Output the (x, y) coordinate of the center of the cell containing the given text.  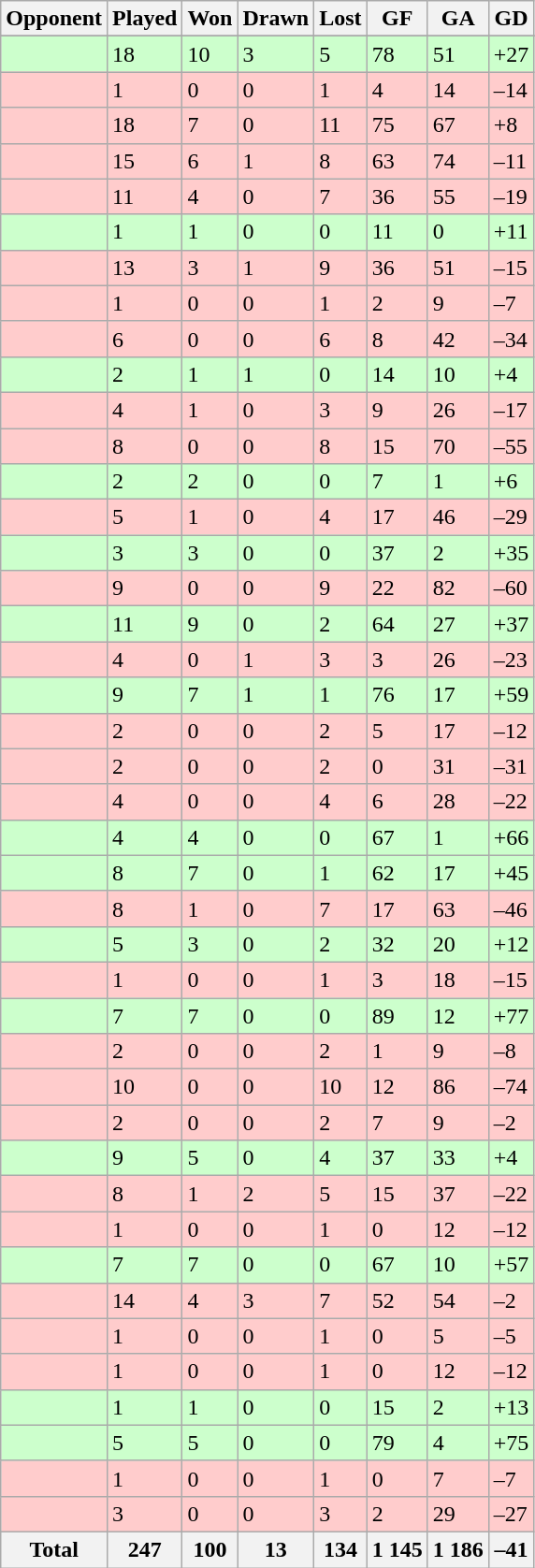
–60 (511, 588)
Won (210, 19)
74 (458, 161)
+57 (511, 1265)
+11 (511, 232)
+13 (511, 1407)
–55 (511, 446)
–23 (511, 660)
78 (397, 54)
–19 (511, 196)
247 (145, 1549)
+75 (511, 1443)
82 (458, 588)
–11 (511, 161)
89 (397, 1015)
Drawn (276, 19)
Played (145, 19)
+59 (511, 695)
+8 (511, 125)
1 145 (397, 1549)
+12 (511, 944)
70 (458, 446)
–8 (511, 1052)
–41 (511, 1549)
–31 (511, 766)
Opponent (54, 19)
–14 (511, 90)
27 (458, 624)
–74 (511, 1087)
–27 (511, 1514)
–17 (511, 410)
GA (458, 19)
75 (397, 125)
33 (458, 1158)
76 (397, 695)
79 (397, 1443)
–46 (511, 908)
64 (397, 624)
28 (458, 802)
20 (458, 944)
1 186 (458, 1549)
+27 (511, 54)
GD (511, 19)
+6 (511, 482)
86 (458, 1087)
52 (397, 1300)
54 (458, 1300)
+37 (511, 624)
–29 (511, 517)
–34 (511, 339)
100 (210, 1549)
+77 (511, 1015)
31 (458, 766)
32 (397, 944)
22 (397, 588)
–5 (511, 1336)
Lost (340, 19)
29 (458, 1514)
+45 (511, 873)
+66 (511, 837)
46 (458, 517)
62 (397, 873)
+35 (511, 553)
GF (397, 19)
42 (458, 339)
Total (54, 1549)
134 (340, 1549)
55 (458, 196)
